Extract the (x, y) coordinate from the center of the cell holding the provided text.  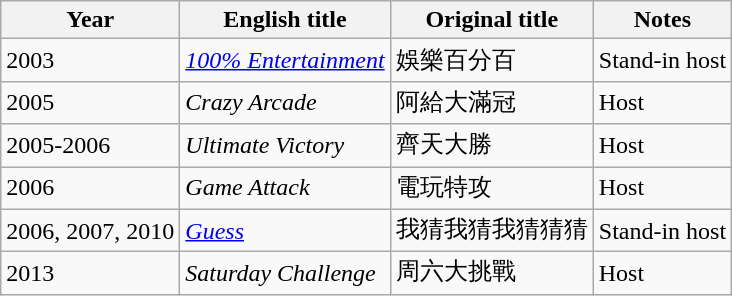
2003 (90, 60)
娛樂百分百 (492, 60)
Crazy Arcade (285, 102)
我猜我猜我猜猜猜 (492, 230)
Notes (662, 20)
2005 (90, 102)
電玩特攻 (492, 188)
Year (90, 20)
周六大挑戰 (492, 274)
2006 (90, 188)
100% Entertainment (285, 60)
Game Attack (285, 188)
阿給大滿冠 (492, 102)
Original title (492, 20)
English title (285, 20)
齊天大勝 (492, 146)
2005-2006 (90, 146)
2013 (90, 274)
2006, 2007, 2010 (90, 230)
Saturday Challenge (285, 274)
Guess (285, 230)
Ultimate Victory (285, 146)
